Pinpoint the cell where the given text exists, returning its [x, y] midpoint coordinate. 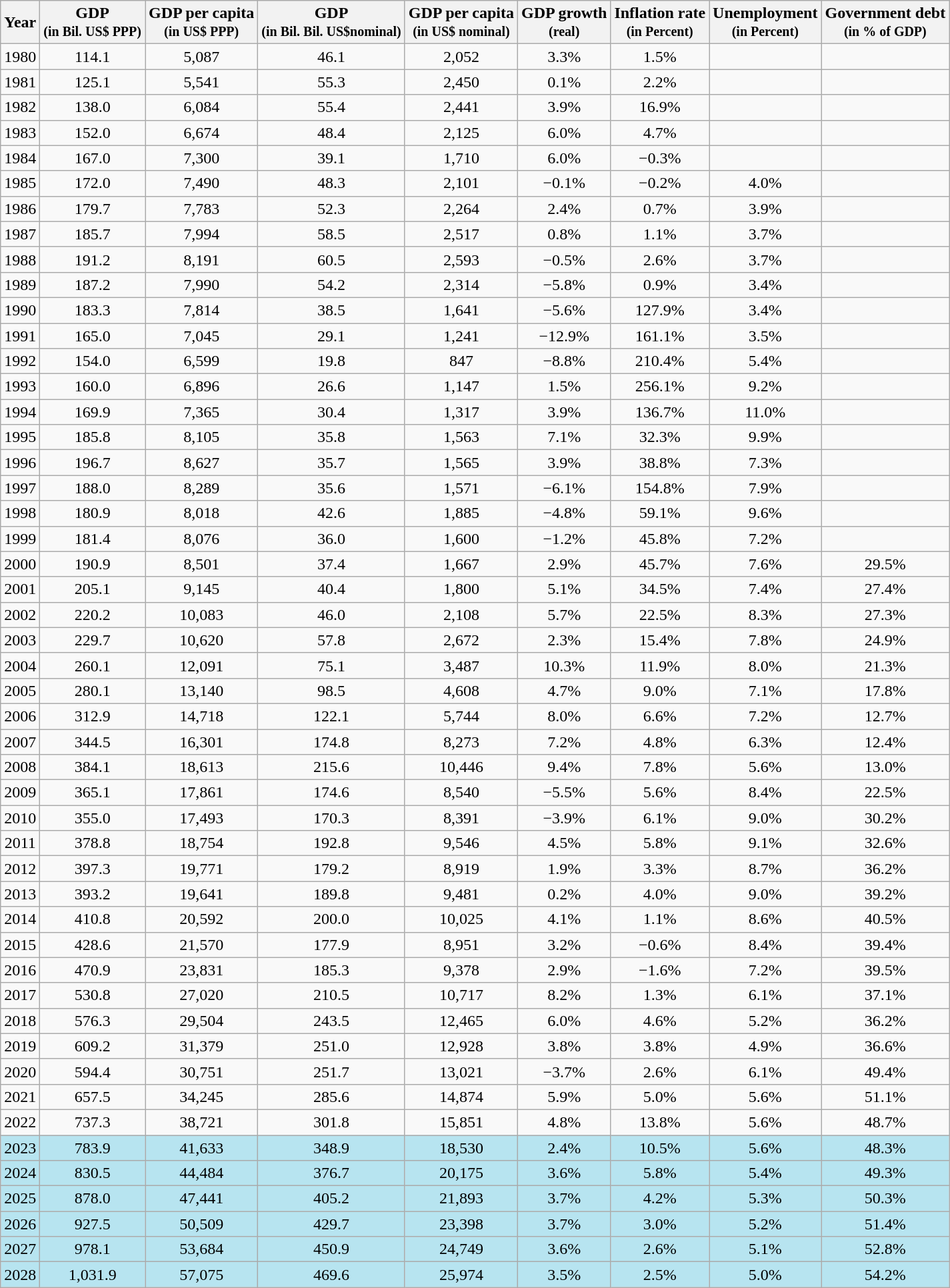
27.4% [885, 589]
172.0 [93, 183]
127.9% [660, 310]
15.4% [660, 640]
125.1 [93, 82]
2,052 [461, 57]
−0.1% [564, 183]
12.7% [885, 716]
8.6% [765, 919]
243.5 [331, 1021]
1,317 [461, 412]
348.9 [331, 1147]
48.3 [331, 183]
7,365 [201, 412]
32.3% [660, 437]
25,974 [461, 1275]
49.3% [885, 1173]
138.0 [93, 107]
183.3 [93, 310]
38.8% [660, 463]
8,273 [461, 742]
26.6 [331, 387]
2028 [20, 1275]
7,045 [201, 335]
1984 [20, 158]
17,861 [201, 793]
2027 [20, 1249]
1,667 [461, 564]
1,641 [461, 310]
35.6 [331, 488]
48.3% [885, 1147]
1989 [20, 285]
8,951 [461, 945]
20,592 [201, 919]
9,546 [461, 843]
7,783 [201, 209]
13,021 [461, 1071]
57.8 [331, 640]
3.0% [660, 1224]
1,563 [461, 437]
39.4% [885, 945]
58.5 [331, 234]
30.2% [885, 818]
16,301 [201, 742]
−1.6% [660, 970]
8,391 [461, 818]
20,175 [461, 1173]
397.3 [93, 869]
1,600 [461, 539]
30,751 [201, 1071]
51.1% [885, 1097]
180.9 [93, 513]
210.4% [660, 361]
205.1 [93, 589]
2004 [20, 665]
GDP(in Bil. Bil. US$nominal) [331, 23]
6,599 [201, 361]
9.1% [765, 843]
36.0 [331, 539]
41,633 [201, 1147]
978.1 [93, 1249]
122.1 [331, 716]
8,540 [461, 793]
45.7% [660, 564]
9.9% [765, 437]
393.2 [93, 894]
6.6% [660, 716]
−5.8% [564, 285]
14,718 [201, 716]
2018 [20, 1021]
2.3% [564, 640]
29.5% [885, 564]
12,928 [461, 1046]
152.0 [93, 133]
1,885 [461, 513]
2017 [20, 995]
1992 [20, 361]
30.4 [331, 412]
13.0% [885, 767]
2003 [20, 640]
3,487 [461, 665]
7,814 [201, 310]
2,314 [461, 285]
1990 [20, 310]
450.9 [331, 1249]
251.0 [331, 1046]
2006 [20, 716]
174.8 [331, 742]
48.4 [331, 133]
18,754 [201, 843]
47,441 [201, 1199]
10,083 [201, 615]
185.7 [93, 234]
52.3 [331, 209]
0.7% [660, 209]
783.9 [93, 1147]
0.9% [660, 285]
2013 [20, 894]
−5.6% [564, 310]
177.9 [331, 945]
1,710 [461, 158]
179.7 [93, 209]
1987 [20, 234]
Government debt(in % of GDP) [885, 23]
GDP(in Bil. US$ PPP) [93, 23]
5,541 [201, 82]
830.5 [93, 1173]
8,627 [201, 463]
−3.9% [564, 818]
45.8% [660, 539]
13,140 [201, 691]
576.3 [93, 1021]
0.8% [564, 234]
21.3% [885, 665]
Year [20, 23]
8,105 [201, 437]
2026 [20, 1224]
878.0 [93, 1199]
17.8% [885, 691]
51.4% [885, 1224]
0.2% [564, 894]
34.5% [660, 589]
1981 [20, 82]
154.0 [93, 361]
75.1 [331, 665]
2,125 [461, 133]
59.1% [660, 513]
1982 [20, 107]
114.1 [93, 57]
13.8% [660, 1122]
4.9% [765, 1046]
GDP per capita(in US$ PPP) [201, 23]
7.6% [765, 564]
1,565 [461, 463]
9.6% [765, 513]
−3.7% [564, 1071]
165.0 [93, 335]
44,484 [201, 1173]
19,641 [201, 894]
2,450 [461, 82]
8.7% [765, 869]
2,517 [461, 234]
1980 [20, 57]
1.9% [564, 869]
8,018 [201, 513]
19,771 [201, 869]
12.4% [885, 742]
31,379 [201, 1046]
8,289 [201, 488]
256.1% [660, 387]
4.2% [660, 1199]
10.5% [660, 1147]
189.8 [331, 894]
737.3 [93, 1122]
1993 [20, 387]
1985 [20, 183]
−0.5% [564, 259]
179.2 [331, 869]
1991 [20, 335]
8,501 [201, 564]
−1.2% [564, 539]
1,241 [461, 335]
2014 [20, 919]
10,717 [461, 995]
167.0 [93, 158]
355.0 [93, 818]
46.0 [331, 615]
1.3% [660, 995]
2,593 [461, 259]
2005 [20, 691]
55.3 [331, 82]
1986 [20, 209]
1997 [20, 488]
5.3% [765, 1199]
46.1 [331, 57]
405.2 [331, 1199]
7.3% [765, 463]
38,721 [201, 1122]
280.1 [93, 691]
2021 [20, 1097]
181.4 [93, 539]
12,465 [461, 1021]
37.4 [331, 564]
53,684 [201, 1249]
−5.5% [564, 793]
40.4 [331, 589]
1988 [20, 259]
39.5% [885, 970]
57,075 [201, 1275]
9,481 [461, 894]
6,084 [201, 107]
1,571 [461, 488]
40.5% [885, 919]
9,145 [201, 589]
469.6 [331, 1275]
2002 [20, 615]
49.4% [885, 1071]
174.6 [331, 793]
35.8 [331, 437]
6.3% [765, 742]
2000 [20, 564]
1996 [20, 463]
215.6 [331, 767]
191.2 [93, 259]
185.8 [93, 437]
161.1% [660, 335]
11.0% [765, 412]
200.0 [331, 919]
260.1 [93, 665]
24,749 [461, 1249]
1994 [20, 412]
1995 [20, 437]
8.2% [564, 995]
37.1% [885, 995]
48.7% [885, 1122]
1,800 [461, 589]
229.7 [93, 640]
2009 [20, 793]
32.6% [885, 843]
192.8 [331, 843]
39.2% [885, 894]
−0.3% [660, 158]
12,091 [201, 665]
6,896 [201, 387]
5.7% [564, 615]
23,831 [201, 970]
188.0 [93, 488]
34,245 [201, 1097]
29.1 [331, 335]
29,504 [201, 1021]
301.8 [331, 1122]
2.2% [660, 82]
2.5% [660, 1275]
−12.9% [564, 335]
136.7% [660, 412]
52.8% [885, 1249]
7,994 [201, 234]
16.9% [660, 107]
2025 [20, 1199]
312.9 [93, 716]
−4.8% [564, 513]
376.7 [331, 1173]
8.3% [765, 615]
251.7 [331, 1071]
10.3% [564, 665]
5,744 [461, 716]
27.3% [885, 615]
1998 [20, 513]
54.2 [331, 285]
594.4 [93, 1071]
10,025 [461, 919]
9.4% [564, 767]
7.9% [765, 488]
Inflation rate(in Percent) [660, 23]
847 [461, 361]
4,608 [461, 691]
187.2 [93, 285]
8,191 [201, 259]
210.5 [331, 995]
−6.1% [564, 488]
2,101 [461, 183]
1999 [20, 539]
2,264 [461, 209]
4.6% [660, 1021]
7.4% [765, 589]
17,493 [201, 818]
36.6% [885, 1046]
220.2 [93, 615]
5,087 [201, 57]
2019 [20, 1046]
10,446 [461, 767]
2023 [20, 1147]
8,919 [461, 869]
2008 [20, 767]
378.8 [93, 843]
2001 [20, 589]
1,031.9 [93, 1275]
384.1 [93, 767]
39.1 [331, 158]
2007 [20, 742]
11.9% [660, 665]
1983 [20, 133]
160.0 [93, 387]
2016 [20, 970]
2,441 [461, 107]
530.8 [93, 995]
50.3% [885, 1199]
365.1 [93, 793]
4.1% [564, 919]
285.6 [331, 1097]
169.9 [93, 412]
428.6 [93, 945]
2012 [20, 869]
470.9 [93, 970]
927.5 [93, 1224]
196.7 [93, 463]
1,147 [461, 387]
24.9% [885, 640]
14,874 [461, 1097]
410.8 [93, 919]
185.3 [331, 970]
2022 [20, 1122]
2,672 [461, 640]
2024 [20, 1173]
7,490 [201, 183]
54.2% [885, 1275]
10,620 [201, 640]
344.5 [93, 742]
154.8% [660, 488]
21,893 [461, 1199]
190.9 [93, 564]
15,851 [461, 1122]
609.2 [93, 1046]
2,108 [461, 615]
35.7 [331, 463]
3.2% [564, 945]
8,076 [201, 539]
18,530 [461, 1147]
4.5% [564, 843]
9,378 [461, 970]
−0.2% [660, 183]
−8.8% [564, 361]
38.5 [331, 310]
19.8 [331, 361]
7,990 [201, 285]
50,509 [201, 1224]
429.7 [331, 1224]
18,613 [201, 767]
23,398 [461, 1224]
5.9% [564, 1097]
−0.6% [660, 945]
27,020 [201, 995]
Unemployment (in Percent) [765, 23]
2015 [20, 945]
7,300 [201, 158]
6,674 [201, 133]
GDP growth(real) [564, 23]
42.6 [331, 513]
55.4 [331, 107]
2011 [20, 843]
60.5 [331, 259]
98.5 [331, 691]
9.2% [765, 387]
2020 [20, 1071]
21,570 [201, 945]
GDP per capita(in US$ nominal) [461, 23]
0.1% [564, 82]
657.5 [93, 1097]
2010 [20, 818]
170.3 [331, 818]
